Scan for the cell matching the given text and deliver its (X, Y) coordinate at center. 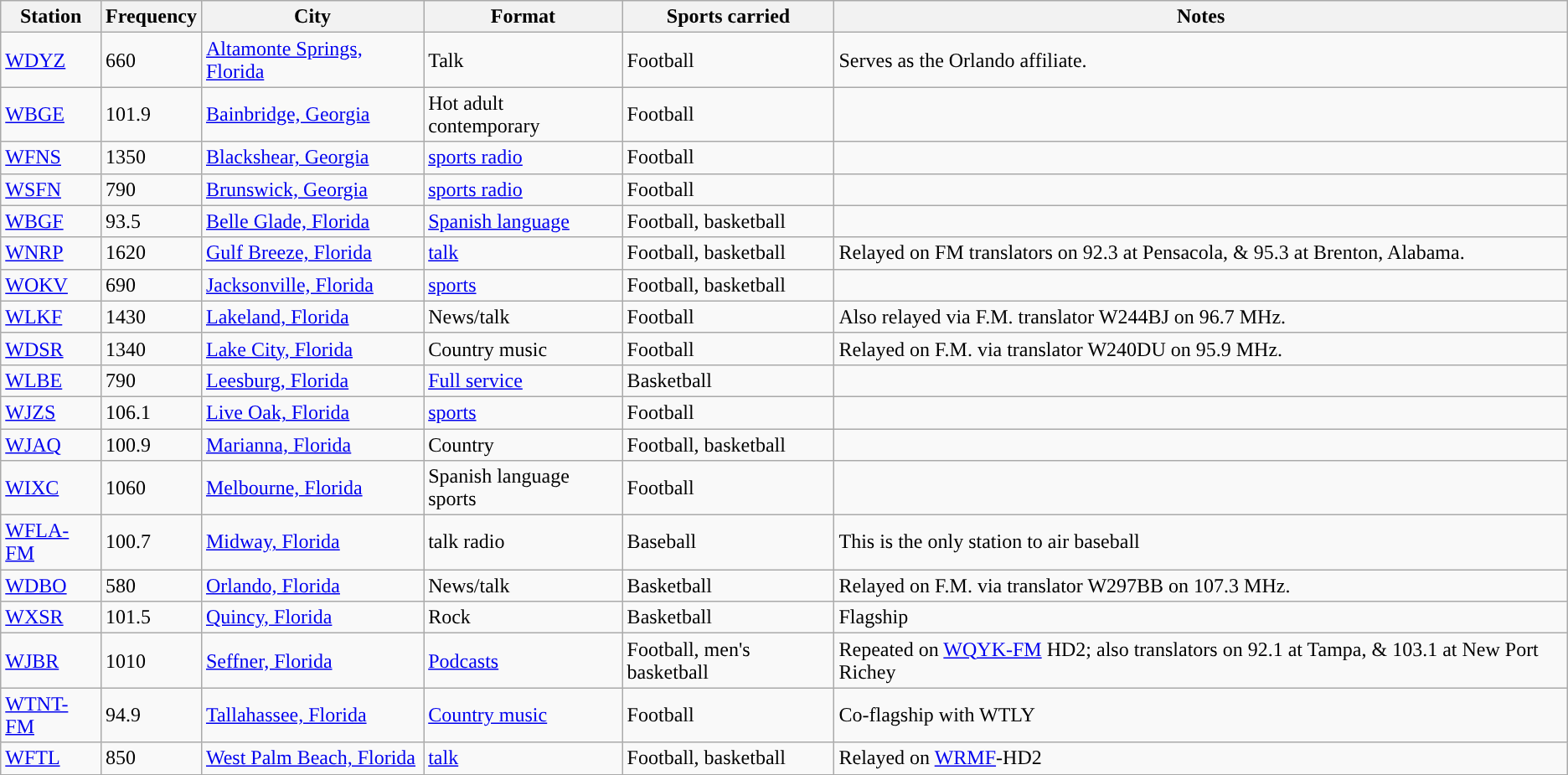
Baseball (729, 543)
Bainbridge, Georgia (312, 114)
Notes (1201, 17)
This is the only station to air baseball (1201, 543)
Station (51, 17)
Full service (523, 380)
Brunswick, Georgia (312, 189)
Lakeland, Florida (312, 317)
101.5 (151, 617)
talk radio (523, 543)
Hot adult contemporary (523, 114)
Co-flagship with WTLY (1201, 716)
106.1 (151, 412)
1340 (151, 349)
WJZS (51, 412)
Also relayed via F.M. translator W244BJ on 96.7 MHz. (1201, 317)
Spanish language sports (523, 488)
Leesburg, Florida (312, 380)
Sports carried (729, 17)
100.7 (151, 543)
100.9 (151, 445)
West Palm Beach, Florida (312, 758)
Spanish language (523, 221)
Relayed on WRMF-HD2 (1201, 758)
Tallahassee, Florida (312, 716)
WSFN (51, 189)
WFTL (51, 758)
Rock (523, 617)
Melbourne, Florida (312, 488)
Format (523, 17)
Belle Glade, Florida (312, 221)
580 (151, 586)
City (312, 17)
Midway, Florida (312, 543)
Podcasts (523, 660)
Blackshear, Georgia (312, 158)
Relayed on FM translators on 92.3 at Pensacola, & 95.3 at Brenton, Alabama. (1201, 253)
Quincy, Florida (312, 617)
WJAQ (51, 445)
WBGF (51, 221)
101.9 (151, 114)
WIXC (51, 488)
WFNS (51, 158)
WTNT-FM (51, 716)
WLKF (51, 317)
1350 (151, 158)
Football, men's basketball (729, 660)
WXSR (51, 617)
Gulf Breeze, Florida (312, 253)
Relayed on F.M. via translator W297BB on 107.3 MHz. (1201, 586)
Frequency (151, 17)
Lake City, Florida (312, 349)
WBGE (51, 114)
WOKV (51, 285)
WLBE (51, 380)
Orlando, Florida (312, 586)
Jacksonville, Florida (312, 285)
1620 (151, 253)
WFLA-FM (51, 543)
Talk (523, 60)
Flagship (1201, 617)
Country (523, 445)
Marianna, Florida (312, 445)
690 (151, 285)
Repeated on WQYK-FM HD2; also translators on 92.1 at Tampa, & 103.1 at New Port Richey (1201, 660)
1430 (151, 317)
1010 (151, 660)
93.5 (151, 221)
1060 (151, 488)
WNRP (51, 253)
94.9 (151, 716)
Live Oak, Florida (312, 412)
WDSR (51, 349)
Relayed on F.M. via translator W240DU on 95.9 MHz. (1201, 349)
WJBR (51, 660)
850 (151, 758)
660 (151, 60)
Seffner, Florida (312, 660)
WDBO (51, 586)
WDYZ (51, 60)
Serves as the Orlando affiliate. (1201, 60)
Altamonte Springs, Florida (312, 60)
